Pinpoint the cell where the given text exists, returning its [X, Y] midpoint coordinate. 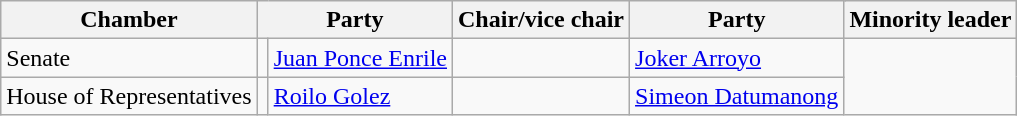
Simeon Datumanong [737, 96]
Chamber [129, 20]
Juan Ponce Enrile [360, 58]
Senate [129, 58]
House of Representatives [129, 96]
Chair/vice chair [542, 20]
Roilo Golez [360, 96]
Minority leader [930, 20]
Joker Arroyo [737, 58]
